Return [X, Y] of the center of cell containing provided text 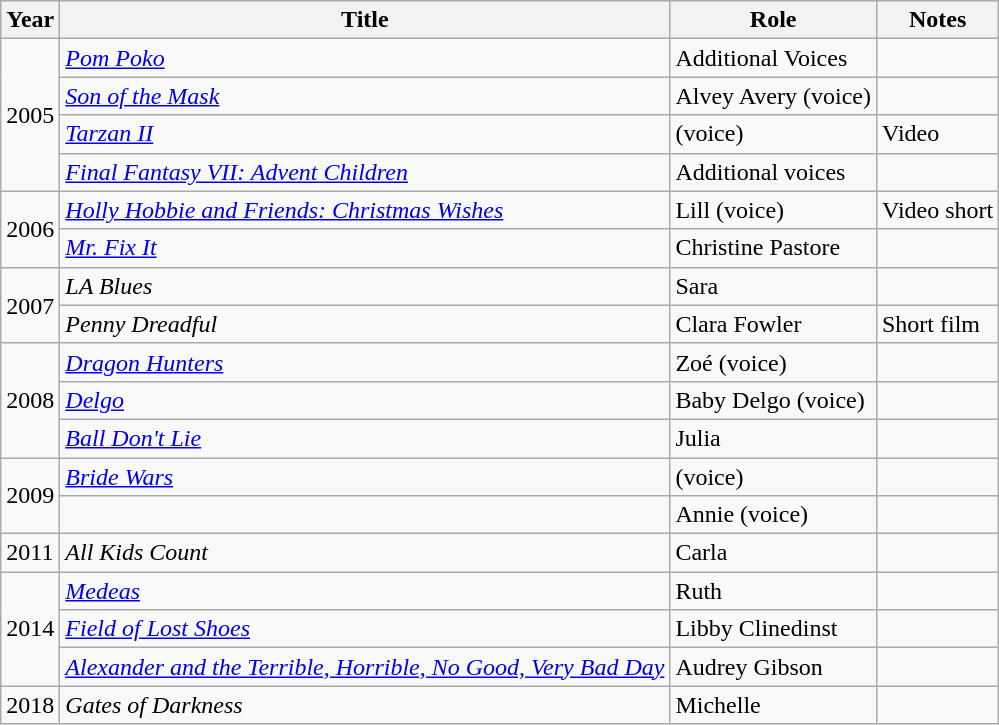
Pom Poko [365, 58]
Baby Delgo (voice) [774, 400]
2014 [30, 629]
Penny Dreadful [365, 324]
Video short [937, 210]
Audrey Gibson [774, 667]
Tarzan II [365, 134]
2009 [30, 496]
Alexander and the Terrible, Horrible, No Good, Very Bad Day [365, 667]
Dragon Hunters [365, 362]
2006 [30, 229]
Additional Voices [774, 58]
Libby Clinedinst [774, 629]
Alvey Avery (voice) [774, 96]
2008 [30, 400]
Role [774, 20]
LA Blues [365, 286]
Zoé (voice) [774, 362]
Title [365, 20]
Video [937, 134]
Notes [937, 20]
Lill (voice) [774, 210]
2011 [30, 553]
Sara [774, 286]
Carla [774, 553]
Gates of Darkness [365, 705]
Final Fantasy VII: Advent Children [365, 172]
Additional voices [774, 172]
Ball Don't Lie [365, 438]
Bride Wars [365, 477]
Field of Lost Shoes [365, 629]
Medeas [365, 591]
Short film [937, 324]
Michelle [774, 705]
Clara Fowler [774, 324]
2007 [30, 305]
Holly Hobbie and Friends: Christmas Wishes [365, 210]
Julia [774, 438]
Son of the Mask [365, 96]
Year [30, 20]
Annie (voice) [774, 515]
Delgo [365, 400]
All Kids Count [365, 553]
Mr. Fix It [365, 248]
Christine Pastore [774, 248]
2018 [30, 705]
Ruth [774, 591]
2005 [30, 115]
